For the text-containing cell, return its midpoint in [x, y] coordinate format. 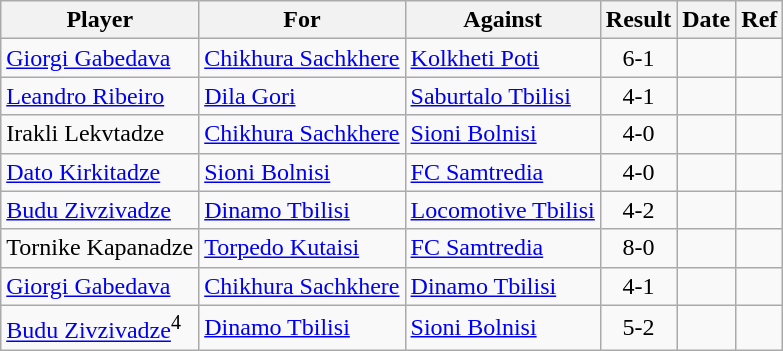
Dato Kirkitadze [100, 172]
Tornike Kapanadze [100, 248]
Dila Gori [302, 96]
Budu Zivzivadze [100, 210]
Torpedo Kutaisi [302, 248]
Budu Zivzivadze4 [100, 328]
Kolkheti Poti [502, 58]
5-2 [638, 328]
4-2 [638, 210]
Saburtalo Tbilisi [502, 96]
Date [706, 20]
Against [502, 20]
Irakli Lekvtadze [100, 134]
Player [100, 20]
Locomotive Tbilisi [502, 210]
Leandro Ribeiro [100, 96]
8-0 [638, 248]
Ref [760, 20]
6-1 [638, 58]
For [302, 20]
Result [638, 20]
